Find where the given text appears and provide that cell's center as [x, y] coordinate. 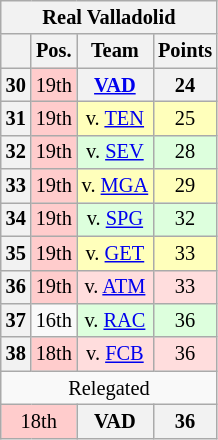
v. TEN [115, 118]
Pos. [54, 51]
25 [185, 118]
29 [185, 186]
Relegated [109, 388]
34 [16, 219]
Team [115, 51]
30 [16, 85]
28 [185, 152]
Points [185, 51]
35 [16, 253]
16th [54, 320]
Real Valladolid [109, 17]
31 [16, 118]
v. GET [115, 253]
v. FCB [115, 354]
v. SEV [115, 152]
v. RAC [115, 320]
v. ATM [115, 287]
v. SPG [115, 219]
24 [185, 85]
v. MGA [115, 186]
38 [16, 354]
37 [16, 320]
